Extract the [X, Y] coordinate from the center of the cell holding the provided text.  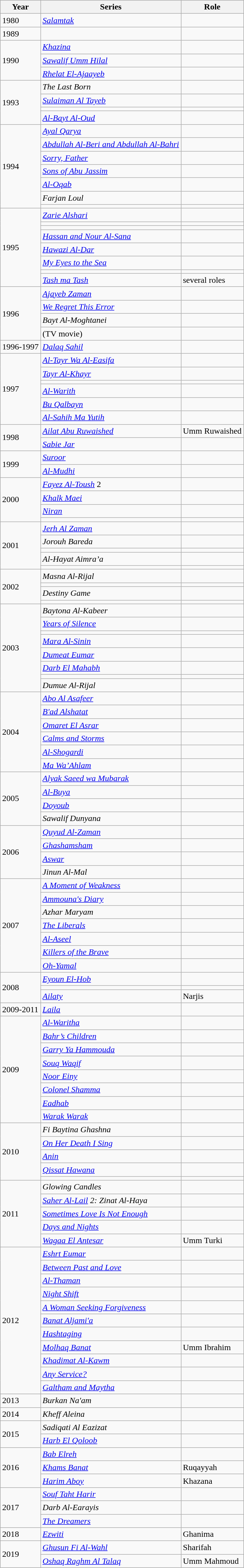
2005 [20, 799]
Quyud Al-Zaman [111, 832]
Warak Warak [111, 1116]
2004 [20, 732]
Wagaa El Antesar [111, 1240]
Ghashamsham [111, 845]
Dumeat Eumar [111, 654]
Niran [111, 511]
Sons of Abu Jassim [111, 171]
Darb El Mahabh [111, 668]
Colonel Shamma [111, 1089]
Laila [111, 1009]
Umm Turki [212, 1240]
Darb Al-Earayis [111, 1507]
Sabie Jar [111, 444]
Any Service? [111, 1374]
Ayal Qarya [111, 131]
1999 [20, 464]
The Last Born [111, 87]
Hassan and Nour Al-Sana [111, 236]
Banat Aljami'a [111, 1321]
Bab Elreh [111, 1454]
Killers of the Brave [111, 952]
2008 [20, 987]
Series [111, 7]
1989 [20, 34]
Galtham and Maytha [111, 1387]
Calms and Storms [111, 739]
A Moment of Weakness [111, 885]
Jerh Al Zaman [111, 528]
(TV movie) [111, 334]
2014 [20, 1414]
Sharifah [212, 1548]
Bayt Al-Moghtanei [111, 320]
Rhelat El-Ajaayeb [111, 74]
Ajayeb Zaman [111, 293]
Khazana [212, 1481]
Alyak Saeed wa Mubarak [111, 779]
Molhaq Banat [111, 1347]
Burkan Na'am [111, 1401]
2001 [20, 545]
Al-Tayr Wa Al-Easifa [111, 360]
2010 [20, 1152]
Ma Wa’Ahlam [111, 765]
Years of Silence [111, 624]
Ruqayyah [212, 1467]
Role [212, 7]
2013 [20, 1401]
1993 [20, 102]
Umm Mahmoud [212, 1561]
Noor Einy [111, 1076]
Kheff Aleina [111, 1414]
Sadiqati Al Eazizat [111, 1427]
A Woman Seeking Forgiveness [111, 1307]
Khazina [111, 47]
Bu Qalbayn [111, 404]
B'ad Alshatat [111, 712]
1996 [20, 313]
Al-Aseel [111, 939]
2009-2011 [20, 1009]
Sawalif Dunyana [111, 819]
Oh-Yamal [111, 966]
2007 [20, 925]
Sorry, Father [111, 158]
Ammouna's Diary [111, 899]
2018 [20, 1534]
Sawalif Umm Hilal [111, 60]
Ailaty [111, 996]
Ailat Abu Ruwaished [111, 431]
Dalaq Sahil [111, 347]
Bahr’s Children [111, 1036]
Al-Shogardi [111, 752]
Fayez Al-Toush 2 [111, 484]
2009 [20, 1069]
Tash ma Tash [111, 280]
Night Shift [111, 1294]
Narjis [212, 996]
Ghusun Fi Al-Wahl [111, 1548]
Garry Ya Hammouda [111, 1049]
Al-Oqab [111, 185]
The Dreamers [111, 1521]
My Eyes to the Sea [111, 263]
Khams Banat [111, 1467]
2019 [20, 1554]
Hashtaging [111, 1334]
Suroor [111, 458]
1995 [20, 248]
The Liberals [111, 926]
Abdullah Al-Beri and Abdullah Al-Bahri [111, 144]
Umm Ibrahim [212, 1347]
Al-Waritha [111, 1023]
Hawazi Al-Dar [111, 249]
Ezwiti [111, 1534]
Glowing Candles [111, 1187]
1990 [20, 60]
1994 [20, 166]
Baytona Al-Kabeer [111, 610]
Fi Baytina Ghashna [111, 1130]
Aswar [111, 859]
2006 [20, 852]
Eadhab [111, 1103]
Umm Ruwaished [212, 431]
Mara Al-Sinin [111, 641]
1980 [20, 20]
Days and Nights [111, 1227]
Oshaq Raghm Al Talaq [111, 1561]
Al-Sahih Ma Yutih [111, 418]
2017 [20, 1507]
2000 [20, 500]
2015 [20, 1434]
Year [20, 7]
Omaret El Asrar [111, 725]
Eshrt Eumar [111, 1254]
Zarie Alshari [111, 215]
Salamtak [111, 20]
2012 [20, 1321]
Sulaiman Al Tayeb [111, 100]
Abo Al Asafeer [111, 699]
1996-1997 [20, 347]
On Her Death I Sing [111, 1143]
Sometimes Love Is Not Enough [111, 1214]
Between Past and Love [111, 1267]
Al-Warith [111, 391]
several roles [212, 280]
Khalk Maei [111, 498]
Ghanima [212, 1534]
1997 [20, 389]
2016 [20, 1467]
1998 [20, 438]
Khadimat Al-Kawm [111, 1361]
Harim Aboy [111, 1481]
Doyoub [111, 805]
Jorouh Bareda [111, 542]
2002 [20, 587]
We Regret This Error [111, 307]
2003 [20, 648]
Saher Al-Lail 2: Zinat Al-Haya [111, 1200]
Qissat Hawana [111, 1170]
Souf Taht Harir [111, 1494]
2011 [20, 1214]
Jinun Al-Mal [111, 872]
Anin [111, 1156]
Tayr Al-Khayr [111, 374]
Al-Buya [111, 792]
Al-Hayat Aimra’a [111, 559]
Souq Waqif [111, 1063]
Harb El Qoloob [111, 1441]
Dumue Al-Rijal [111, 685]
Farjan Loul [111, 198]
Al-Bayt Al-Oud [111, 118]
Azhar Maryam [111, 912]
Al-Mudhi [111, 471]
Al-Thaman [111, 1280]
Destiny Game [111, 593]
Eyoun El-Hob [111, 979]
Masna Al-Rijal [111, 576]
